Capture the cell that displays the provided text and extract its [X, Y] central coordinate. 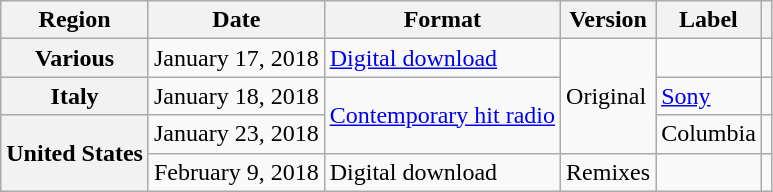
Format [442, 20]
Date [236, 20]
Various [75, 58]
Columbia [709, 134]
Remixes [608, 172]
January 17, 2018 [236, 58]
February 9, 2018 [236, 172]
Version [608, 20]
Original [608, 96]
Region [75, 20]
Contemporary hit radio [442, 115]
Label [709, 20]
January 18, 2018 [236, 96]
United States [75, 153]
January 23, 2018 [236, 134]
Italy [75, 96]
Sony [709, 96]
